Provide the (X, Y) coordinate of the cell's center where the given text is located.  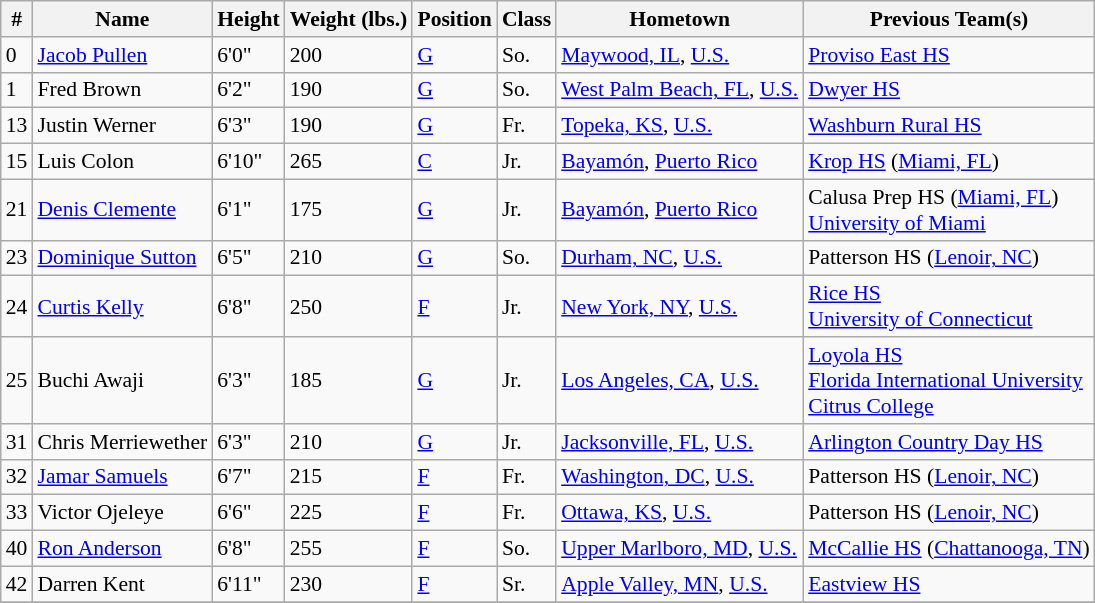
6'1" (248, 210)
Eastview HS (949, 584)
15 (17, 162)
Apple Valley, MN, U.S. (680, 584)
265 (349, 162)
Position (454, 19)
Arlington Country Day HS (949, 442)
225 (349, 513)
250 (349, 306)
Ron Anderson (122, 549)
25 (17, 380)
Luis Colon (122, 162)
200 (349, 55)
McCallie HS (Chattanooga, TN) (949, 549)
Darren Kent (122, 584)
Height (248, 19)
Previous Team(s) (949, 19)
13 (17, 126)
Los Angeles, CA, U.S. (680, 380)
Topeka, KS, U.S. (680, 126)
Chris Merriewether (122, 442)
Jacksonville, FL, U.S. (680, 442)
Hometown (680, 19)
Proviso East HS (949, 55)
Justin Werner (122, 126)
175 (349, 210)
Loyola HSFlorida International UniversityCitrus College (949, 380)
6'2" (248, 90)
Denis Clemente (122, 210)
Weight (lbs.) (349, 19)
Curtis Kelly (122, 306)
Calusa Prep HS (Miami, FL)University of Miami (949, 210)
0 (17, 55)
32 (17, 477)
6'0" (248, 55)
Dwyer HS (949, 90)
West Palm Beach, FL, U.S. (680, 90)
Dominique Sutton (122, 258)
# (17, 19)
Fred Brown (122, 90)
C (454, 162)
23 (17, 258)
42 (17, 584)
Jamar Samuels (122, 477)
21 (17, 210)
6'5" (248, 258)
New York, NY, U.S. (680, 306)
6'11" (248, 584)
Ottawa, KS, U.S. (680, 513)
Maywood, IL, U.S. (680, 55)
Krop HS (Miami, FL) (949, 162)
Sr. (526, 584)
24 (17, 306)
6'6" (248, 513)
Buchi Awaji (122, 380)
230 (349, 584)
6'7" (248, 477)
Name (122, 19)
Washington, DC, U.S. (680, 477)
40 (17, 549)
1 (17, 90)
31 (17, 442)
255 (349, 549)
Durham, NC, U.S. (680, 258)
215 (349, 477)
6'10" (248, 162)
185 (349, 380)
Rice HSUniversity of Connecticut (949, 306)
Jacob Pullen (122, 55)
Victor Ojeleye (122, 513)
Washburn Rural HS (949, 126)
Upper Marlboro, MD, U.S. (680, 549)
33 (17, 513)
Class (526, 19)
